Output the [x, y] coordinate of the center of the cell containing the given text.  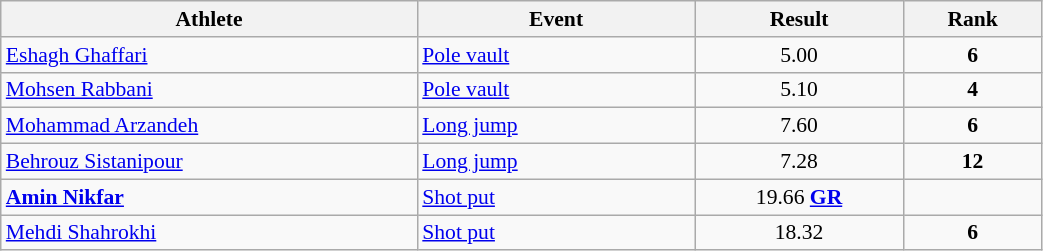
5.10 [799, 90]
Mohsen Rabbani [210, 90]
Amin Nikfar [210, 197]
Rank [972, 19]
Mohammad Arzandeh [210, 126]
Eshagh Ghaffari [210, 55]
Behrouz Sistanipour [210, 162]
18.32 [799, 233]
Mehdi Shahrokhi [210, 233]
19.66 GR [799, 197]
7.28 [799, 162]
Event [556, 19]
7.60 [799, 126]
5.00 [799, 55]
12 [972, 162]
4 [972, 90]
Result [799, 19]
Athlete [210, 19]
